Provide the (X, Y) coordinate of the cell's center where the given text is located.  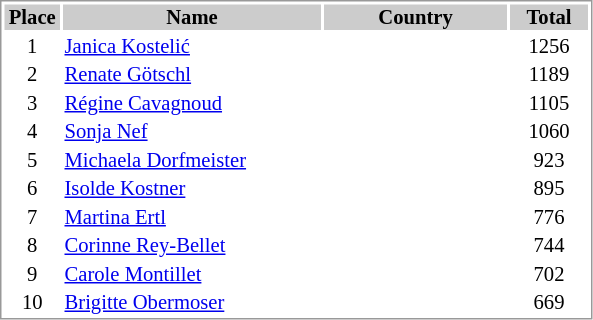
Michaela Dorfmeister (192, 160)
1 (32, 46)
Isolde Kostner (192, 189)
1256 (549, 46)
895 (549, 189)
Martina Ertl (192, 217)
Place (32, 17)
4 (32, 131)
10 (32, 303)
5 (32, 160)
Régine Cavagnoud (192, 103)
Janica Kostelić (192, 46)
3 (32, 103)
Country (416, 17)
Carole Montillet (192, 274)
669 (549, 303)
1105 (549, 103)
Name (192, 17)
1189 (549, 75)
6 (32, 189)
9 (32, 274)
776 (549, 217)
923 (549, 160)
702 (549, 274)
Corinne Rey-Bellet (192, 245)
7 (32, 217)
Total (549, 17)
744 (549, 245)
2 (32, 75)
8 (32, 245)
Sonja Nef (192, 131)
Renate Götschl (192, 75)
1060 (549, 131)
Brigitte Obermoser (192, 303)
